Scan for the cell matching the given text and deliver its (x, y) coordinate at center. 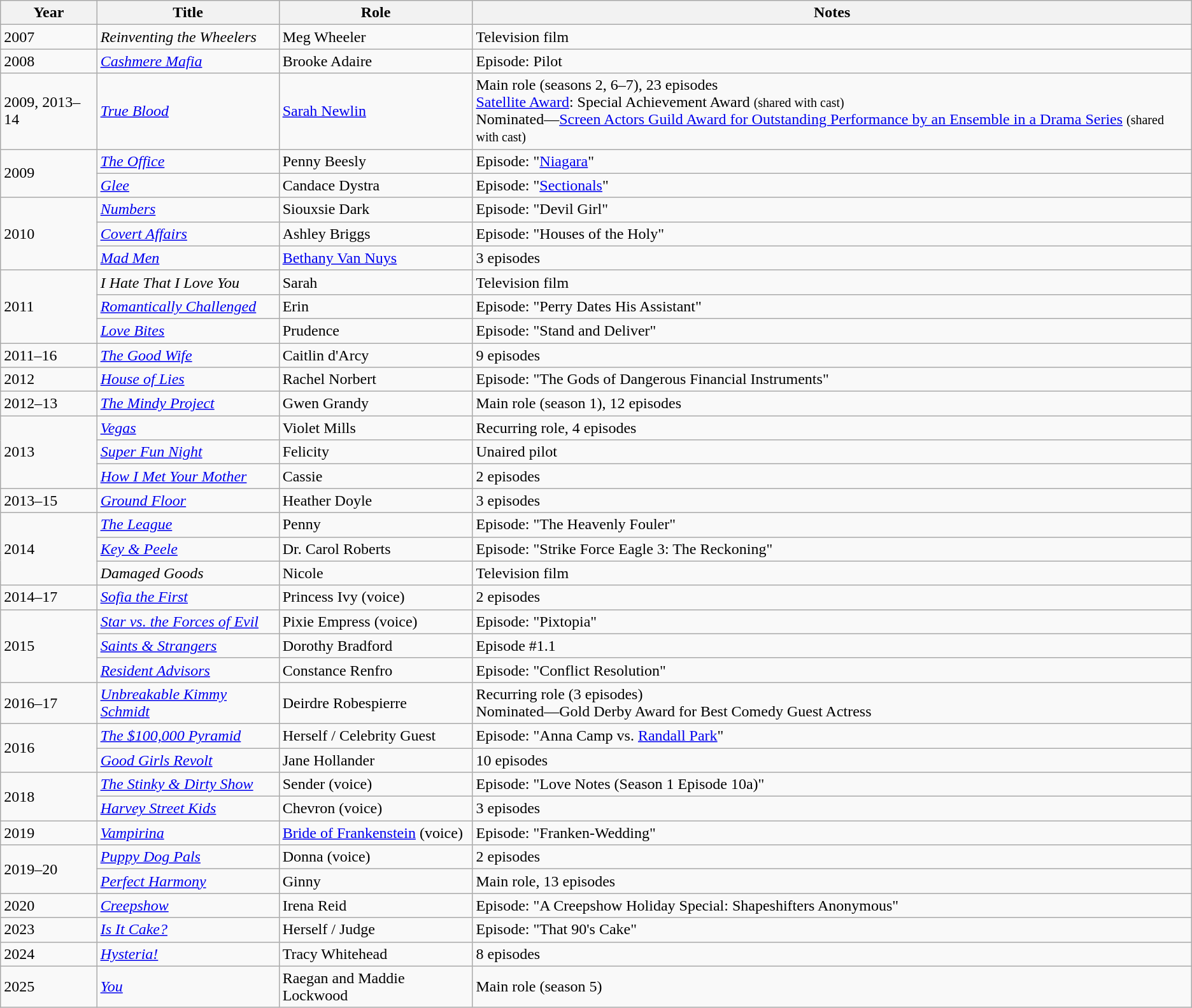
Episode: "Perry Dates His Assistant" (832, 306)
Irena Reid (376, 905)
2019–20 (48, 869)
Cassie (376, 476)
Bethany Van Nuys (376, 258)
Episode: "Sectionals" (832, 185)
Jane Hollander (376, 760)
Ashley Briggs (376, 234)
Bride of Frankenstein (voice) (376, 833)
Penny Beesly (376, 161)
Harvey Street Kids (188, 809)
2013–15 (48, 500)
Episode: "Love Notes (Season 1 Episode 10a)" (832, 784)
Siouxsie Dark (376, 209)
Notes (832, 13)
Raegan and Maddie Lockwood (376, 987)
Mad Men (188, 258)
Title (188, 13)
Sarah Newlin (376, 111)
Episode: "Pixtopia" (832, 621)
How I Met Your Mother (188, 476)
2015 (48, 646)
Candace Dystra (376, 185)
Penny (376, 525)
2011–16 (48, 355)
Recurring role, 4 episodes (832, 428)
Episode: "Niagara" (832, 161)
Role (376, 13)
Cashmere Mafia (188, 61)
2016–17 (48, 703)
True Blood (188, 111)
Gwen Grandy (376, 404)
Brooke Adaire (376, 61)
Constance Renfro (376, 670)
Perfect Harmony (188, 881)
2023 (48, 930)
Year (48, 13)
10 episodes (832, 760)
Sender (voice) (376, 784)
Episode #1.1 (832, 646)
Unbreakable Kimmy Schmidt (188, 703)
Prudence (376, 330)
Episode: "Anna Camp vs. Randall Park" (832, 735)
The Office (188, 161)
Is It Cake? (188, 930)
Creepshow (188, 905)
Herself / Judge (376, 930)
Love Bites (188, 330)
Episode: "Houses of the Holy" (832, 234)
2008 (48, 61)
Violet Mills (376, 428)
Romantically Challenged (188, 306)
2020 (48, 905)
The $100,000 Pyramid (188, 735)
The League (188, 525)
Resident Advisors (188, 670)
Episode: "Conflict Resolution" (832, 670)
2009, 2013–14 (48, 111)
2016 (48, 748)
Heather Doyle (376, 500)
Episode: "Franken-Wedding" (832, 833)
Main role (season 5) (832, 987)
Covert Affairs (188, 234)
2014–17 (48, 597)
Numbers (188, 209)
2011 (48, 306)
Vampirina (188, 833)
2018 (48, 797)
Ginny (376, 881)
Episode: "Strike Force Eagle 3: The Reckoning" (832, 549)
Herself / Celebrity Guest (376, 735)
Felicity (376, 452)
Donna (voice) (376, 857)
Sofia the First (188, 597)
Recurring role (3 episodes)Nominated—Gold Derby Award for Best Comedy Guest Actress (832, 703)
2010 (48, 234)
Episode: "The Gods of Dangerous Financial Instruments" (832, 380)
8 episodes (832, 954)
Deirdre Robespierre (376, 703)
Vegas (188, 428)
You (188, 987)
Nicole (376, 573)
Episode: "That 90's Cake" (832, 930)
Episode: Pilot (832, 61)
2014 (48, 549)
Saints & Strangers (188, 646)
Glee (188, 185)
Caitlin d'Arcy (376, 355)
Sarah (376, 282)
2019 (48, 833)
Tracy Whitehead (376, 954)
Star vs. the Forces of Evil (188, 621)
Main role, 13 episodes (832, 881)
Damaged Goods (188, 573)
Episode: "Devil Girl" (832, 209)
Main role (season 1), 12 episodes (832, 404)
Episode: "A Creepshow Holiday Special: Shapeshifters Anonymous" (832, 905)
2012 (48, 380)
2012–13 (48, 404)
Meg Wheeler (376, 37)
2007 (48, 37)
House of Lies (188, 380)
The Mindy Project (188, 404)
2013 (48, 452)
Reinventing the Wheelers (188, 37)
Erin (376, 306)
2009 (48, 173)
Dorothy Bradford (376, 646)
Key & Peele (188, 549)
9 episodes (832, 355)
The Good Wife (188, 355)
Puppy Dog Pals (188, 857)
Rachel Norbert (376, 380)
Pixie Empress (voice) (376, 621)
Dr. Carol Roberts (376, 549)
Super Fun Night (188, 452)
Episode: "The Heavenly Fouler" (832, 525)
Unaired pilot (832, 452)
I Hate That I Love You (188, 282)
Episode: "Stand and Deliver" (832, 330)
Hysteria! (188, 954)
2024 (48, 954)
2025 (48, 987)
Princess Ivy (voice) (376, 597)
The Stinky & Dirty Show (188, 784)
Ground Floor (188, 500)
Chevron (voice) (376, 809)
Good Girls Revolt (188, 760)
